Return the (X, Y) coordinate for the center point of the cell that contains the specified text.  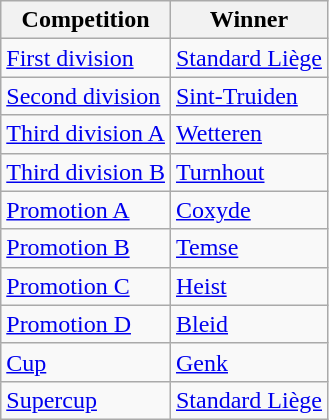
Heist (248, 286)
Promotion C (86, 286)
Coxyde (248, 210)
Second division (86, 96)
Promotion D (86, 324)
Temse (248, 248)
Promotion A (86, 210)
Cup (86, 362)
Genk (248, 362)
Wetteren (248, 134)
Turnhout (248, 172)
Sint-Truiden (248, 96)
Promotion B (86, 248)
Third division B (86, 172)
Winner (248, 20)
Supercup (86, 400)
Bleid (248, 324)
First division (86, 58)
Third division A (86, 134)
Competition (86, 20)
